Return the [X, Y] coordinate for the center point of the cell that contains the specified text.  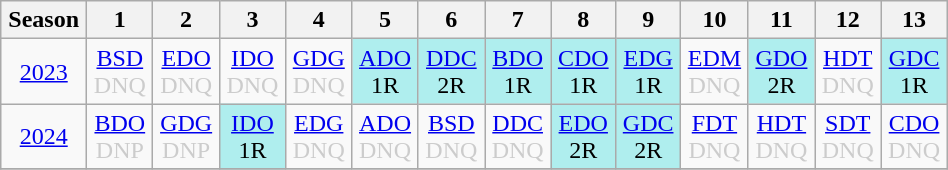
SDTDNQ [848, 136]
9 [648, 20]
EDGDNQ [319, 136]
EDODNQ [186, 72]
GDC2R [648, 136]
8 [584, 20]
EDMDNQ [715, 72]
2024 [44, 136]
BDODNP [120, 136]
6 [451, 20]
4 [319, 20]
GDC1R [914, 72]
13 [914, 20]
5 [385, 20]
2 [186, 20]
1 [120, 20]
IDO1R [252, 136]
GDGDNP [186, 136]
DDC2R [451, 72]
EDG1R [648, 72]
EDO2R [584, 136]
10 [715, 20]
CDODNQ [914, 136]
GDO2R [781, 72]
11 [781, 20]
12 [848, 20]
Season [44, 20]
CDO1R [584, 72]
ADODNQ [385, 136]
3 [252, 20]
ADO1R [385, 72]
7 [517, 20]
IDODNQ [252, 72]
DDCDNQ [517, 136]
FDTDNQ [715, 136]
GDGDNQ [319, 72]
2023 [44, 72]
BDO1R [517, 72]
